For the text-containing cell, return its midpoint in (x, y) coordinate format. 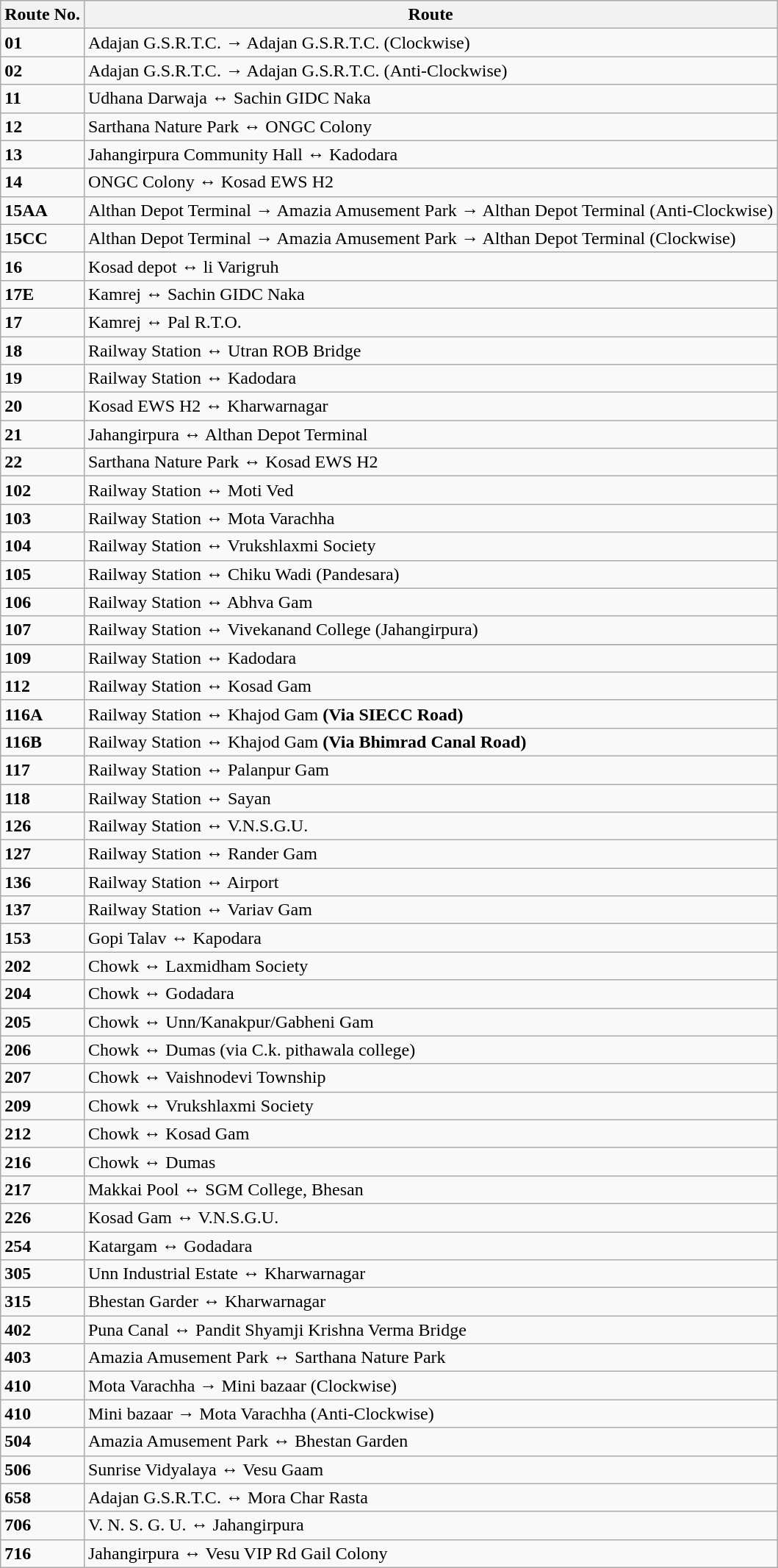
Mota Varachha → Mini bazaar (Clockwise) (431, 1386)
Railway Station ↔ Khajod Gam (Via SIECC Road) (431, 714)
Chowk ↔ Godadara (431, 994)
315 (43, 1302)
209 (43, 1106)
Chowk ↔ Unn/Kanakpur/Gabheni Gam (431, 1022)
Jahangirpura ↔ Althan Depot Terminal (431, 434)
Kamrej ↔ Sachin GIDC Naka (431, 294)
Railway Station ↔ Abhva Gam (431, 602)
Railway Station ↔ Airport (431, 882)
01 (43, 43)
Jahangirpura ↔ Vesu VIP Rd Gail Colony (431, 1553)
Route (431, 15)
127 (43, 854)
13 (43, 154)
216 (43, 1161)
207 (43, 1078)
Railway Station ↔ Mota Varachha (431, 518)
217 (43, 1189)
Kosad Gam ↔ V.N.S.G.U. (431, 1217)
506 (43, 1469)
105 (43, 574)
Udhana Darwaja ↔ Sachin GIDC Naka (431, 99)
716 (43, 1553)
254 (43, 1246)
11 (43, 99)
Althan Depot Terminal → Amazia Amusement Park → Althan Depot Terminal (Anti-Clockwise) (431, 210)
658 (43, 1497)
V. N. S. G. U. ↔ Jahangirpura (431, 1525)
Railway Station ↔ Vivekanand College (Jahangirpura) (431, 630)
Railway Station ↔ Sayan (431, 798)
Railway Station ↔ V.N.S.G.U. (431, 826)
126 (43, 826)
02 (43, 71)
Sunrise Vidyalaya ↔ Vesu Gaam (431, 1469)
205 (43, 1022)
18 (43, 351)
202 (43, 966)
Railway Station ↔ Rander Gam (431, 854)
Railway Station ↔ Utran ROB Bridge (431, 351)
Mini bazaar → Mota Varachha (Anti-Clockwise) (431, 1414)
107 (43, 630)
Amazia Amusement Park ↔ Bhestan Garden (431, 1442)
Adajan G.S.R.T.C. → Adajan G.S.R.T.C. (Anti-Clockwise) (431, 71)
12 (43, 126)
Railway Station ↔ Moti Ved (431, 490)
116A (43, 714)
Chowk ↔ Laxmidham Society (431, 966)
15AA (43, 210)
109 (43, 658)
Gopi Talav ↔ Kapodara (431, 938)
Railway Station ↔ Khajod Gam (Via Bhimrad Canal Road) (431, 742)
19 (43, 379)
137 (43, 910)
204 (43, 994)
402 (43, 1330)
305 (43, 1274)
706 (43, 1525)
212 (43, 1134)
153 (43, 938)
403 (43, 1358)
Adajan G.S.R.T.C. → Adajan G.S.R.T.C. (Clockwise) (431, 43)
206 (43, 1050)
Kamrej ↔ Pal R.T.O. (431, 322)
Chowk ↔ Dumas (431, 1161)
Chowk ↔ Kosad Gam (431, 1134)
Althan Depot Terminal → Amazia Amusement Park → Althan Depot Terminal (Clockwise) (431, 238)
Railway Station ↔ Palanpur Gam (431, 770)
21 (43, 434)
Railway Station ↔ Kosad Gam (431, 686)
106 (43, 602)
14 (43, 182)
Jahangirpura Community Hall ↔ Kadodara (431, 154)
116B (43, 742)
Sarthana Nature Park ↔ ONGC Colony (431, 126)
17E (43, 294)
Amazia Amusement Park ↔ Sarthana Nature Park (431, 1358)
Railway Station ↔ Variav Gam (431, 910)
104 (43, 546)
Kosad EWS H2 ↔ Kharwarnagar (431, 407)
Chowk ↔ Dumas (via C.k. pithawala college) (431, 1050)
Sarthana Nature Park ↔ Kosad EWS H2 (431, 462)
17 (43, 322)
117 (43, 770)
102 (43, 490)
Puna Canal ↔ Pandit Shyamji Krishna Verma Bridge (431, 1330)
ONGC Colony ↔ Kosad EWS H2 (431, 182)
Makkai Pool ↔ SGM College, Bhesan (431, 1189)
15CC (43, 238)
22 (43, 462)
Chowk ↔ Vaishnodevi Township (431, 1078)
Kosad depot ↔ li Varigruh (431, 266)
Adajan G.S.R.T.C. ↔ Mora Char Rasta (431, 1497)
Railway Station ↔ Vrukshlaxmi Society (431, 546)
504 (43, 1442)
118 (43, 798)
112 (43, 686)
Chowk ↔ Vrukshlaxmi Society (431, 1106)
Unn Industrial Estate ↔ Kharwarnagar (431, 1274)
Bhestan Garder ↔ Kharwarnagar (431, 1302)
20 (43, 407)
226 (43, 1217)
Katargam ↔ Godadara (431, 1246)
Railway Station ↔ Chiku Wadi (Pandesara) (431, 574)
Route No. (43, 15)
16 (43, 266)
103 (43, 518)
136 (43, 882)
